Pinpoint the cell where the given text exists, returning its (x, y) midpoint coordinate. 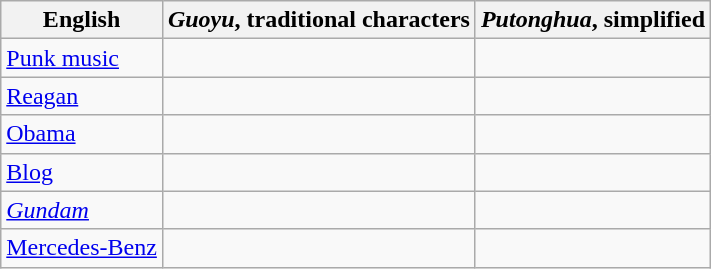
Obama (82, 134)
Punk music (82, 58)
Gundam (82, 210)
Reagan (82, 96)
Mercedes-Benz (82, 248)
Putonghua, simplified (592, 20)
English (82, 20)
Guoyu, traditional characters (318, 20)
Blog (82, 172)
